Scan for the cell matching the given text and deliver its (x, y) coordinate at center. 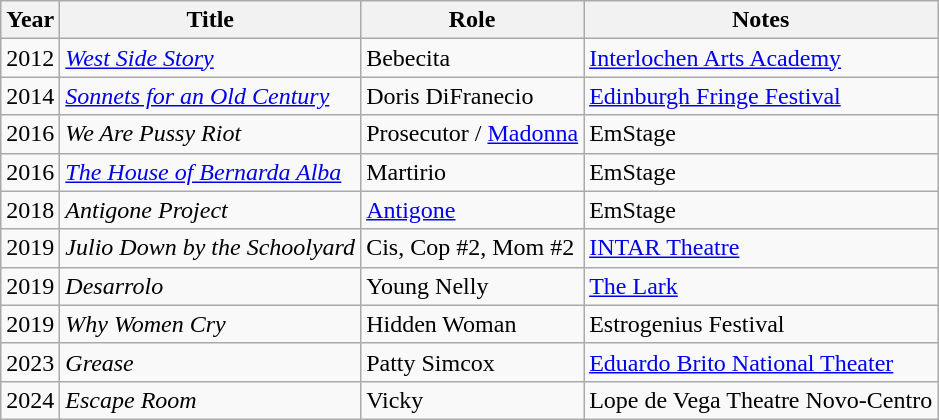
Julio Down by the Schoolyard (210, 248)
Desarrolo (210, 286)
West Side Story (210, 58)
2014 (30, 96)
Eduardo Brito National Theater (761, 362)
Antigone (472, 210)
Why Women Cry (210, 324)
Year (30, 20)
2024 (30, 400)
2018 (30, 210)
Title (210, 20)
Escape Room (210, 400)
2012 (30, 58)
The Lark (761, 286)
Hidden Woman (472, 324)
Grease (210, 362)
Sonnets for an Old Century (210, 96)
2023 (30, 362)
Notes (761, 20)
We Are Pussy Riot (210, 134)
Edinburgh Fringe Festival (761, 96)
Antigone Project (210, 210)
Estrogenius Festival (761, 324)
The House of Bernarda Alba (210, 172)
INTAR Theatre (761, 248)
Doris DiFranecio (472, 96)
Interlochen Arts Academy (761, 58)
Bebecita (472, 58)
Prosecutor / Madonna (472, 134)
Lope de Vega Theatre Novo-Centro (761, 400)
Martirio (472, 172)
Role (472, 20)
Young Nelly (472, 286)
Patty Simcox (472, 362)
Vicky (472, 400)
Cis, Cop #2, Mom #2 (472, 248)
